Provide the (x, y) coordinate of the cell's center where the given text is located.  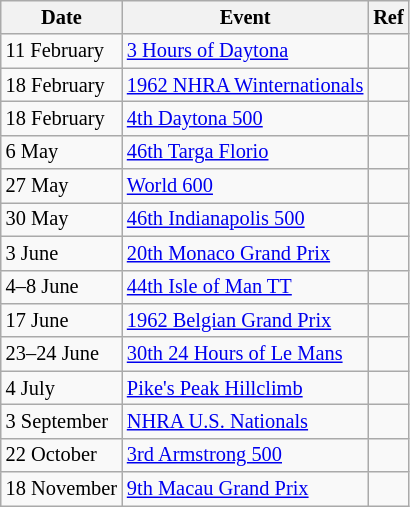
NHRA U.S. Nationals (245, 421)
World 600 (245, 186)
1962 Belgian Grand Prix (245, 320)
3 June (62, 253)
4–8 June (62, 287)
4 July (62, 388)
Pike's Peak Hillclimb (245, 388)
Ref (388, 17)
9th Macau Grand Prix (245, 489)
3 Hours of Daytona (245, 51)
1962 NHRA Winternationals (245, 85)
20th Monaco Grand Prix (245, 253)
30th 24 Hours of Le Mans (245, 354)
17 June (62, 320)
Event (245, 17)
Date (62, 17)
3 September (62, 421)
23–24 June (62, 354)
44th Isle of Man TT (245, 287)
11 February (62, 51)
6 May (62, 152)
18 November (62, 489)
4th Daytona 500 (245, 118)
27 May (62, 186)
46th Targa Florio (245, 152)
3rd Armstrong 500 (245, 455)
46th Indianapolis 500 (245, 219)
22 October (62, 455)
30 May (62, 219)
